Capture the cell that displays the provided text and extract its (x, y) central coordinate. 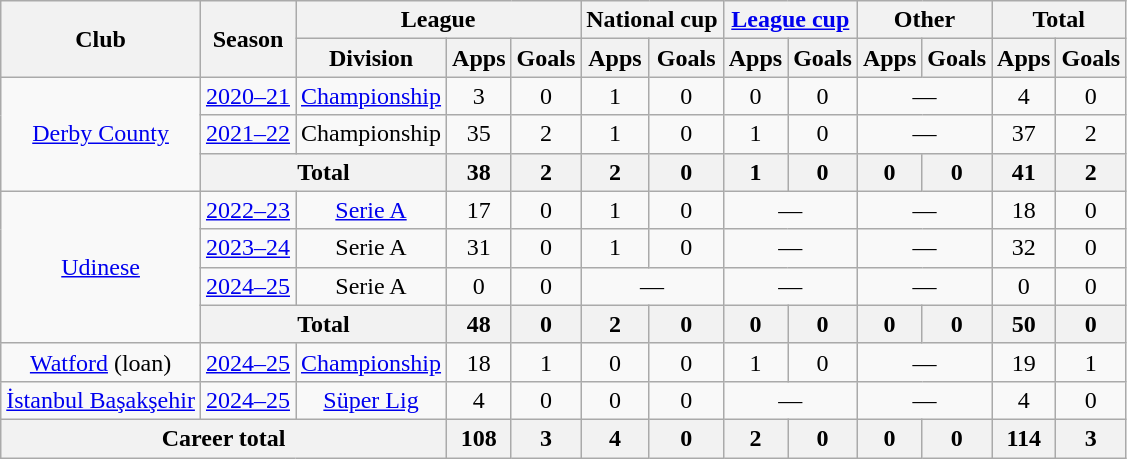
Süper Lig (372, 400)
2020–21 (248, 96)
Career total (224, 438)
32 (1024, 248)
31 (479, 248)
19 (1024, 362)
İstanbul Başakşehir (101, 400)
Udinese (101, 267)
Watford (loan) (101, 362)
2023–24 (248, 248)
35 (479, 134)
League (438, 20)
League cup (790, 20)
114 (1024, 438)
108 (479, 438)
37 (1024, 134)
Season (248, 39)
Division (372, 58)
Club (101, 39)
48 (479, 324)
50 (1024, 324)
Derby County (101, 134)
Other (924, 20)
National cup (652, 20)
17 (479, 210)
2021–22 (248, 134)
2022–23 (248, 210)
38 (479, 172)
41 (1024, 172)
